Return (X, Y) of the center of cell containing provided text 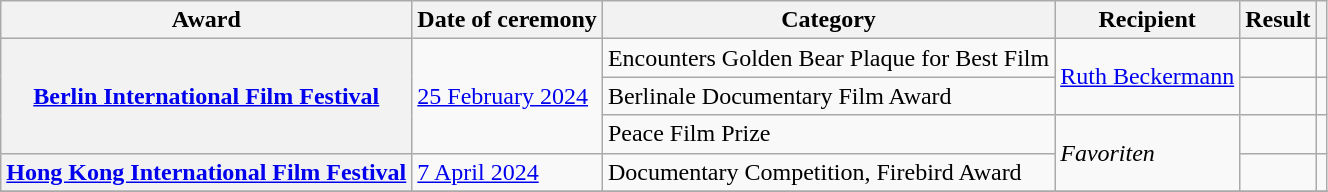
Ruth Beckermann (1148, 77)
Favoriten (1148, 153)
Award (206, 20)
Encounters Golden Bear Plaque for Best Film (828, 58)
Date of ceremony (508, 20)
Hong Kong International Film Festival (206, 172)
Result (1278, 20)
Peace Film Prize (828, 134)
Documentary Competition, Firebird Award (828, 172)
25 February 2024 (508, 96)
Berlin International Film Festival (206, 96)
Berlinale Documentary Film Award (828, 96)
Category (828, 20)
Recipient (1148, 20)
7 April 2024 (508, 172)
